Determine the [X, Y] coordinate at the center of the cell enclosing the given text.  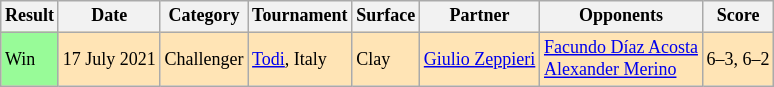
Todi, Italy [300, 59]
17 July 2021 [109, 59]
Tournament [300, 16]
Giulio Zeppieri [479, 59]
Category [204, 16]
Date [109, 16]
Score [738, 16]
Clay [386, 59]
Surface [386, 16]
Facundo Díaz Acosta Alexander Merino [622, 59]
6–3, 6–2 [738, 59]
Challenger [204, 59]
Result [30, 16]
Partner [479, 16]
Win [30, 59]
Opponents [622, 16]
